Identify which cell holds the provided text, then report its (X, Y) central coordinate. 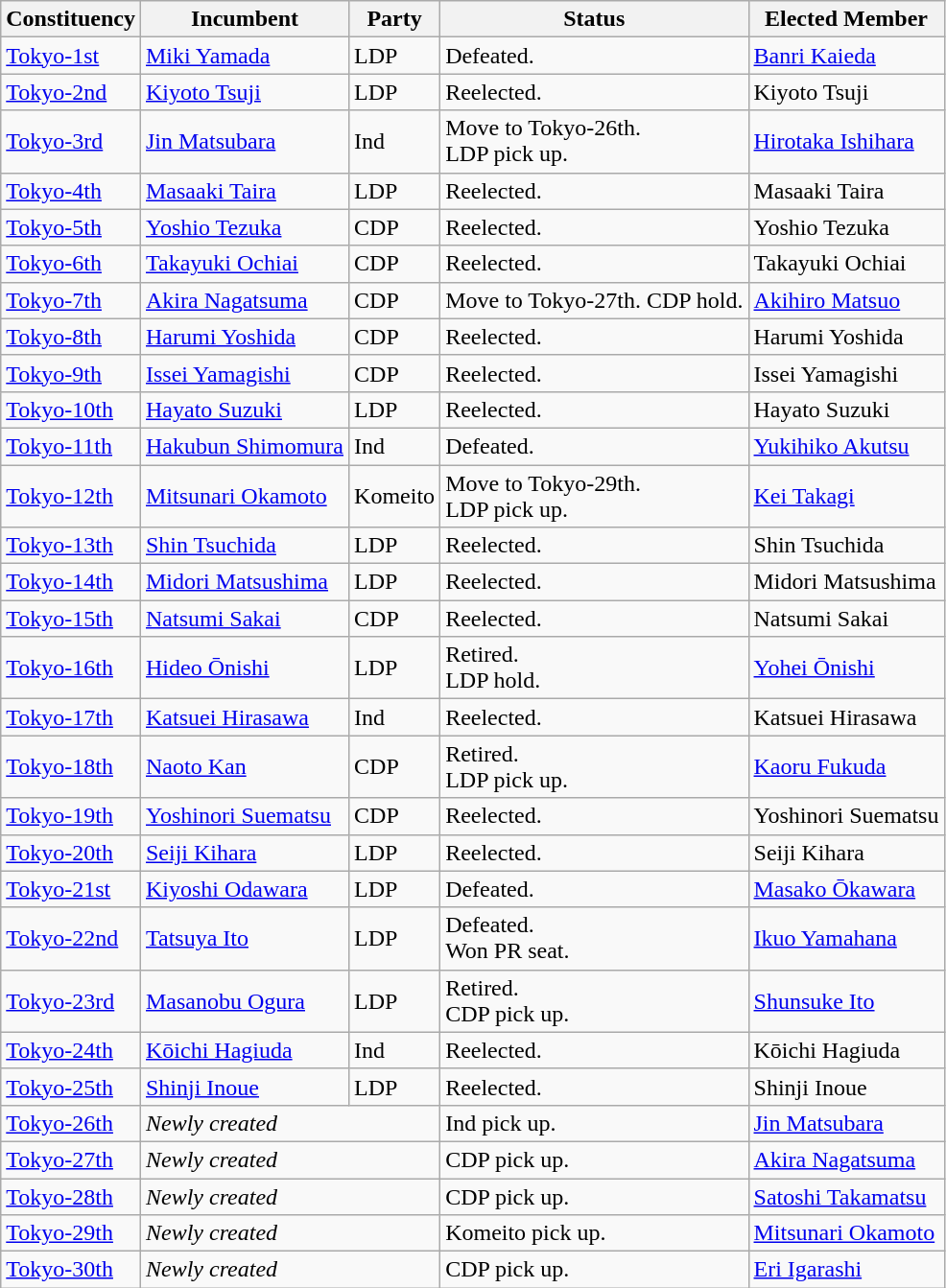
Akihiro Matsuo (846, 300)
Elected Member (846, 19)
Masanobu Ogura (244, 1001)
Ikuo Yamahana (846, 938)
Satoshi Takamatsu (846, 1196)
Tokyo-25th (71, 1087)
Tokyo-15th (71, 619)
Tokyo-17th (71, 717)
Tokyo-18th (71, 767)
Tokyo-19th (71, 816)
Tokyo-23rd (71, 1001)
Incumbent (244, 19)
Tokyo-30th (71, 1270)
Hideo Ōnishi (244, 667)
Move to Tokyo-29th.LDP pick up. (595, 495)
Shunsuke Ito (846, 1001)
Eri Igarashi (846, 1270)
Tokyo-6th (71, 264)
Tokyo-2nd (71, 92)
Naoto Kan (244, 767)
Miki Yamada (244, 56)
Retired.CDP pick up. (595, 1001)
Tokyo-22nd (71, 938)
Tokyo-9th (71, 373)
Komeito (395, 495)
Move to Tokyo-27th. CDP hold. (595, 300)
Retired.LDP hold. (595, 667)
Hakubun Shimomura (244, 446)
Status (595, 19)
Tokyo-3rd (71, 142)
Yohei Ōnishi (846, 667)
Tokyo-21st (71, 889)
Tokyo-26th (71, 1123)
Kaoru Fukuda (846, 767)
Ind pick up. (595, 1123)
Tatsuya Ito (244, 938)
Tokyo-13th (71, 546)
Tokyo-4th (71, 191)
Move to Tokyo-26th.LDP pick up. (595, 142)
Tokyo-5th (71, 227)
Tokyo-11th (71, 446)
Kei Takagi (846, 495)
Masako Ōkawara (846, 889)
Hirotaka Ishihara (846, 142)
Tokyo-27th (71, 1159)
Tokyo-8th (71, 337)
Tokyo-16th (71, 667)
Yukihiko Akutsu (846, 446)
Party (395, 19)
Tokyo-20th (71, 853)
Constituency (71, 19)
Tokyo-14th (71, 582)
Kiyoshi Odawara (244, 889)
Tokyo-10th (71, 410)
Tokyo-1st (71, 56)
Tokyo-29th (71, 1233)
Tokyo-7th (71, 300)
Banri Kaieda (846, 56)
Retired.LDP pick up. (595, 767)
Tokyo-12th (71, 495)
Tokyo-24th (71, 1050)
Tokyo-28th (71, 1196)
Komeito pick up. (595, 1233)
Defeated.Won PR seat. (595, 938)
